Identify which cell holds the provided text, then report its (x, y) central coordinate. 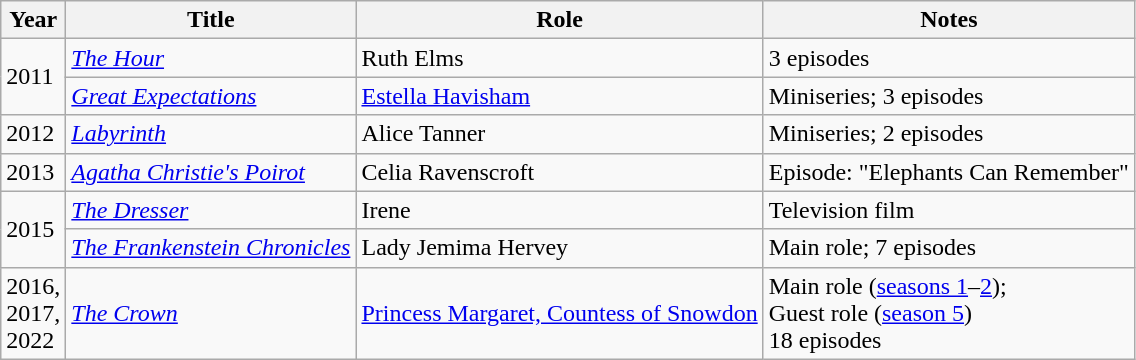
Role (560, 20)
Estella Havisham (560, 96)
Miniseries; 2 episodes (948, 134)
Labyrinth (211, 134)
2012 (34, 134)
Great Expectations (211, 96)
3 episodes (948, 58)
Title (211, 20)
Princess Margaret, Countess of Snowdon (560, 313)
Television film (948, 210)
Episode: "Elephants Can Remember" (948, 172)
The Crown (211, 313)
Lady Jemima Hervey (560, 248)
Year (34, 20)
The Dresser (211, 210)
Notes (948, 20)
The Hour (211, 58)
Ruth Elms (560, 58)
Miniseries; 3 episodes (948, 96)
Main role (seasons 1–2);Guest role (season 5)18 episodes (948, 313)
Celia Ravenscroft (560, 172)
2015 (34, 229)
Alice Tanner (560, 134)
2016,2017,2022 (34, 313)
The Frankenstein Chronicles (211, 248)
Irene (560, 210)
Main role; 7 episodes (948, 248)
2013 (34, 172)
Agatha Christie's Poirot (211, 172)
2011 (34, 77)
